Extract the [X, Y] coordinate from the center of the cell holding the provided text.  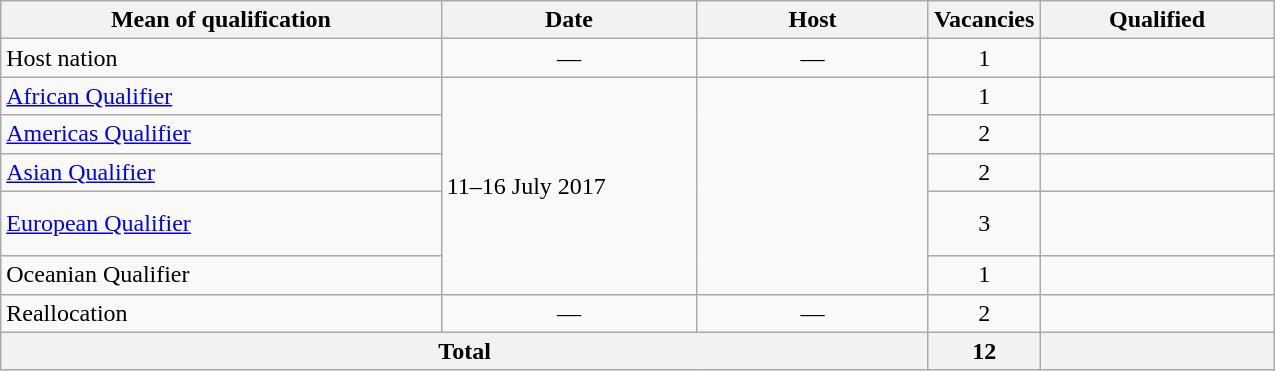
Total [465, 351]
12 [984, 351]
Date [569, 20]
3 [984, 224]
Mean of qualification [221, 20]
African Qualifier [221, 96]
Vacancies [984, 20]
Oceanian Qualifier [221, 275]
Host [813, 20]
11–16 July 2017 [569, 186]
Americas Qualifier [221, 134]
Asian Qualifier [221, 172]
Qualified [1157, 20]
Reallocation [221, 313]
European Qualifier [221, 224]
Host nation [221, 58]
